Search for the cell housing the specified text and yield its [x, y] center coordinate. 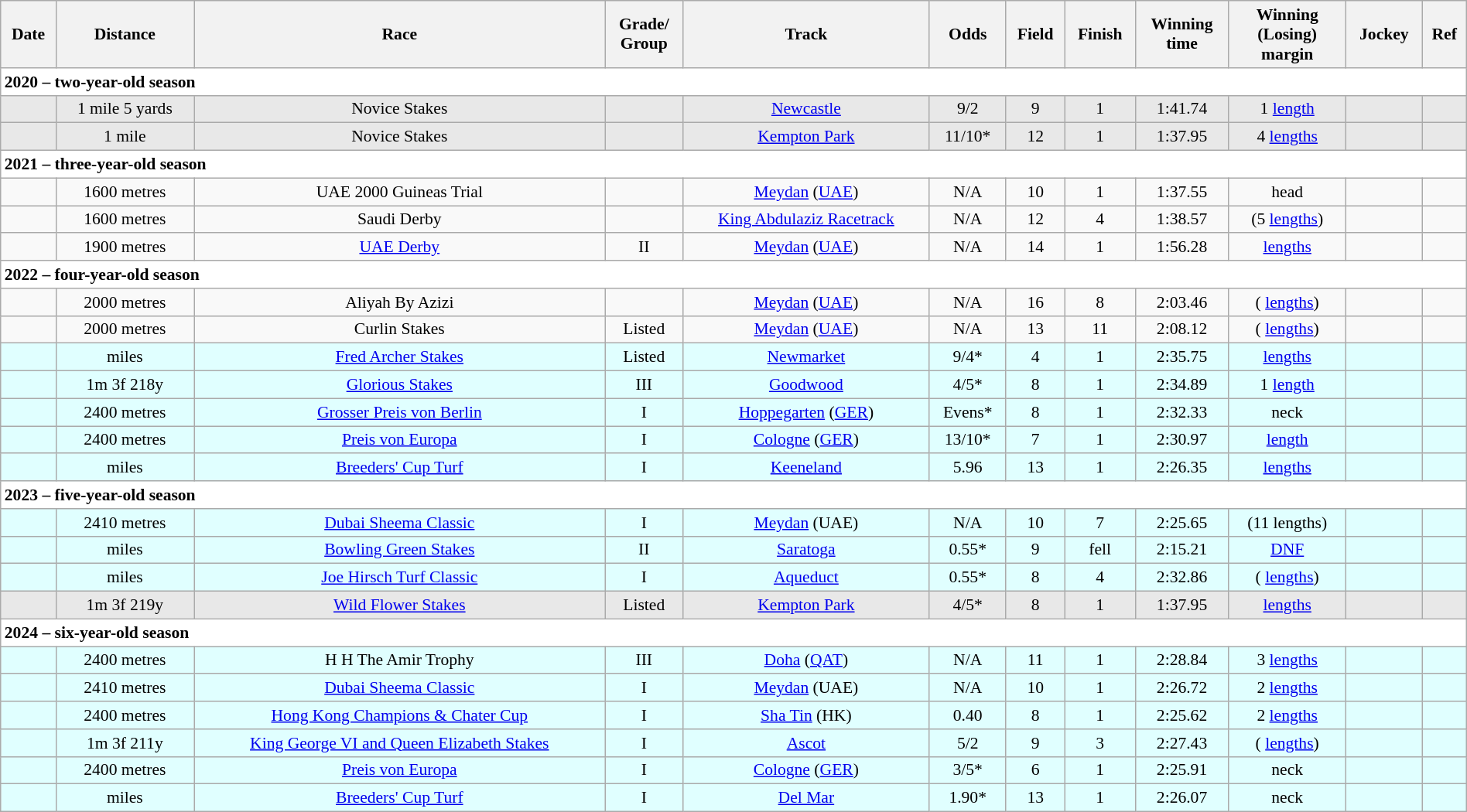
2:03.46 [1182, 302]
1:38.57 [1182, 220]
Bowling Green Stakes [399, 550]
2:26.72 [1182, 688]
DNF [1287, 550]
14 [1035, 247]
Saratoga [806, 550]
2020 – two-year-old season [733, 82]
9/4* [967, 357]
Glorious Stakes [399, 385]
3/5* [967, 770]
11/10* [967, 137]
fell [1100, 550]
2:26.35 [1182, 468]
Track [806, 34]
2:15.21 [1182, 550]
Winningtime [1182, 34]
2:26.07 [1182, 798]
UAE 2000 Guineas Trial [399, 192]
2:28.84 [1182, 660]
Goodwood [806, 385]
1m 3f 211y [125, 743]
Curlin Stakes [399, 329]
4 lengths [1287, 137]
1:41.74 [1182, 109]
2:27.43 [1182, 743]
13/10* [967, 440]
Winning(Losing)margin [1287, 34]
2023 – five-year-old season [733, 495]
2022 – four-year-old season [733, 275]
King George VI and Queen Elizabeth Stakes [399, 743]
Distance [125, 34]
(11 lengths) [1287, 523]
Fred Archer Stakes [399, 357]
Joe Hirsch Turf Classic [399, 578]
Aqueduct [806, 578]
2:35.75 [1182, 357]
5/2 [967, 743]
2:08.12 [1182, 329]
2:25.65 [1182, 523]
3 [1100, 743]
2:25.91 [1182, 770]
Hoppegarten (GER) [806, 412]
1 mile 5 yards [125, 109]
H H The Amir Trophy [399, 660]
Ascot [806, 743]
3 lengths [1287, 660]
Field [1035, 34]
2:32.33 [1182, 412]
1900 metres [125, 247]
1 mile [125, 137]
Evens* [967, 412]
2024 – six-year-old season [733, 633]
1m 3f 219y [125, 606]
Del Mar [806, 798]
Keeneland [806, 468]
King Abdulaziz Racetrack [806, 220]
Sha Tin (HK) [806, 715]
Wild Flower Stakes [399, 606]
Aliyah By Azizi [399, 302]
Newmarket [806, 357]
Grade/Group [644, 34]
2:30.97 [1182, 440]
2:32.86 [1182, 578]
0.40 [967, 715]
2021 – three-year-old season [733, 165]
9/2 [967, 109]
length [1287, 440]
head [1287, 192]
1:37.55 [1182, 192]
2:25.62 [1182, 715]
1m 3f 218y [125, 385]
1:56.28 [1182, 247]
16 [1035, 302]
Saudi Derby [399, 220]
2:34.89 [1182, 385]
Hong Kong Champions & Chater Cup [399, 715]
6 [1035, 770]
Date [28, 34]
Finish [1100, 34]
Doha (QAT) [806, 660]
Ref [1444, 34]
Grosser Preis von Berlin [399, 412]
Newcastle [806, 109]
5.96 [967, 468]
1.90* [967, 798]
(5 lengths) [1287, 220]
UAE Derby [399, 247]
Jockey [1383, 34]
Race [399, 34]
Odds [967, 34]
